For the text-containing cell, return its midpoint in (x, y) coordinate format. 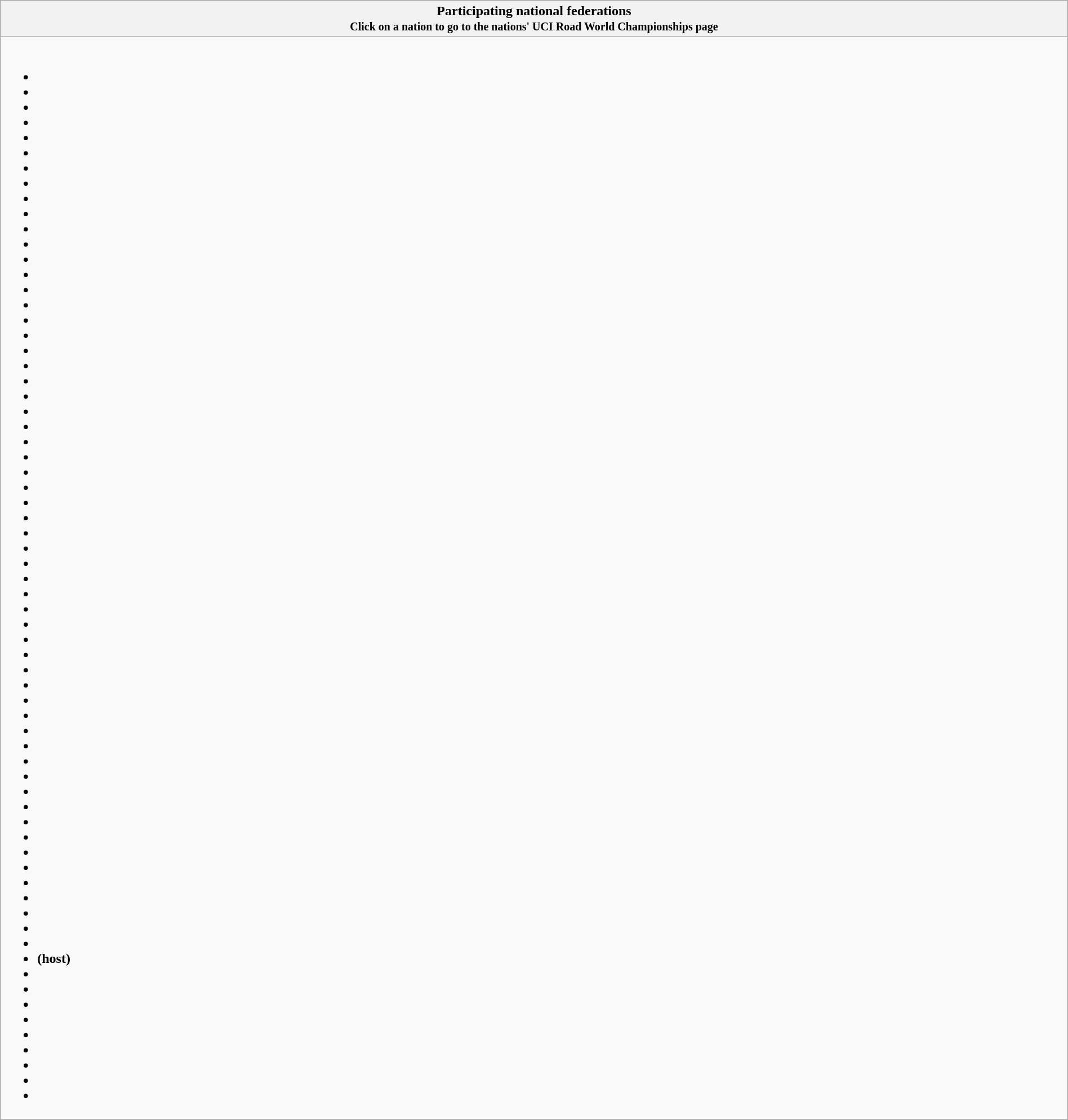
Participating national federationsClick on a nation to go to the nations' UCI Road World Championships page (534, 19)
(host) (534, 578)
